From the cell containing the given text, extract its center point as (x, y) coordinate. 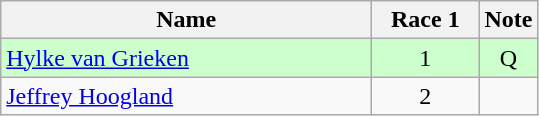
Name (186, 20)
Note (508, 20)
Jeffrey Hoogland (186, 96)
Q (508, 58)
Hylke van Grieken (186, 58)
Race 1 (426, 20)
1 (426, 58)
2 (426, 96)
